Provide the (x, y) coordinate of the cell's center where the given text is located.  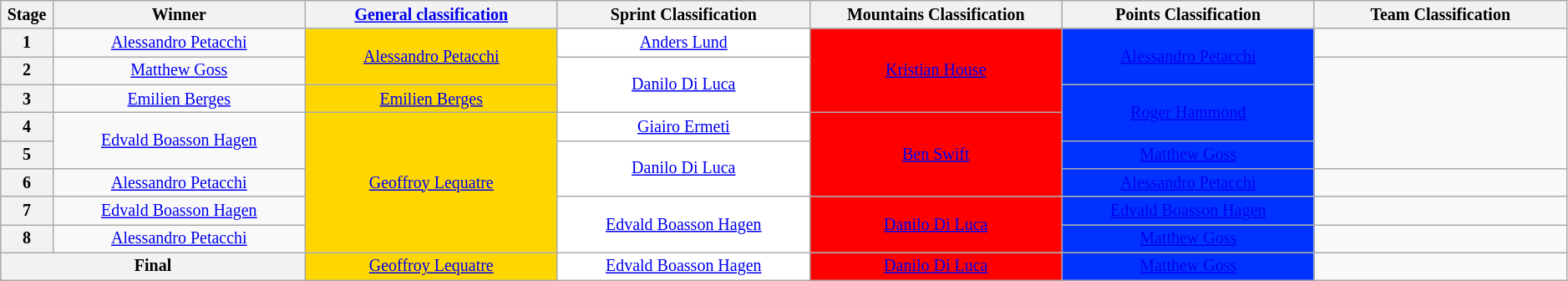
Anders Lund (683, 43)
Winner (179, 15)
Mountains Classification (936, 15)
Roger Hammond (1188, 112)
General classification (431, 15)
5 (27, 154)
6 (27, 182)
2 (27, 70)
Sprint Classification (683, 15)
4 (27, 127)
7 (27, 211)
Ben Swift (936, 155)
1 (27, 43)
Final (154, 266)
Points Classification (1188, 15)
3 (27, 99)
Kristian House (936, 71)
8 (27, 239)
Team Classification (1440, 15)
Giairo Ermeti (683, 127)
Stage (27, 15)
